Extract the [X, Y] coordinate from the center of the cell holding the provided text.  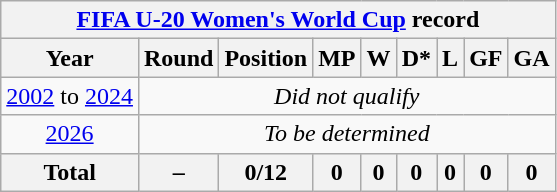
L [450, 58]
Position [266, 58]
Round [178, 58]
2002 to 2024 [70, 96]
Did not qualify [346, 96]
– [178, 172]
GA [532, 58]
GF [486, 58]
2026 [70, 134]
D* [416, 58]
0/12 [266, 172]
FIFA U-20 Women's World Cup record [278, 20]
Year [70, 58]
W [378, 58]
MP [337, 58]
Total [70, 172]
To be determined [346, 134]
